Scan for the cell matching the given text and deliver its [x, y] coordinate at center. 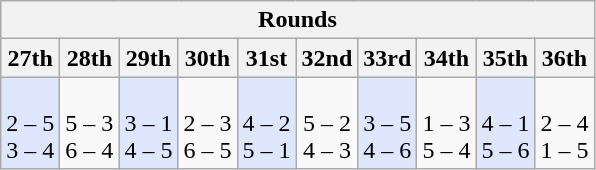
30th [208, 58]
28th [90, 58]
Rounds [298, 20]
2 – 41 – 5 [564, 123]
5 – 36 – 4 [90, 123]
2 – 53 – 4 [30, 123]
36th [564, 58]
35th [506, 58]
33rd [388, 58]
2 – 36 – 5 [208, 123]
34th [446, 58]
4 – 25 – 1 [266, 123]
32nd [327, 58]
27th [30, 58]
31st [266, 58]
1 – 35 – 4 [446, 123]
5 – 24 – 3 [327, 123]
4 – 15 – 6 [506, 123]
29th [148, 58]
3 – 54 – 6 [388, 123]
3 – 14 – 5 [148, 123]
